Identify which cell holds the provided text, then report its (x, y) central coordinate. 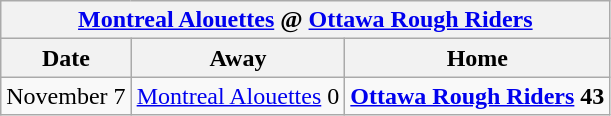
Montreal Alouettes 0 (238, 96)
November 7 (66, 96)
Montreal Alouettes @ Ottawa Rough Riders (306, 20)
Ottawa Rough Riders 43 (478, 96)
Home (478, 58)
Away (238, 58)
Date (66, 58)
